Extract the (x, y) coordinate from the center of the cell holding the provided text.  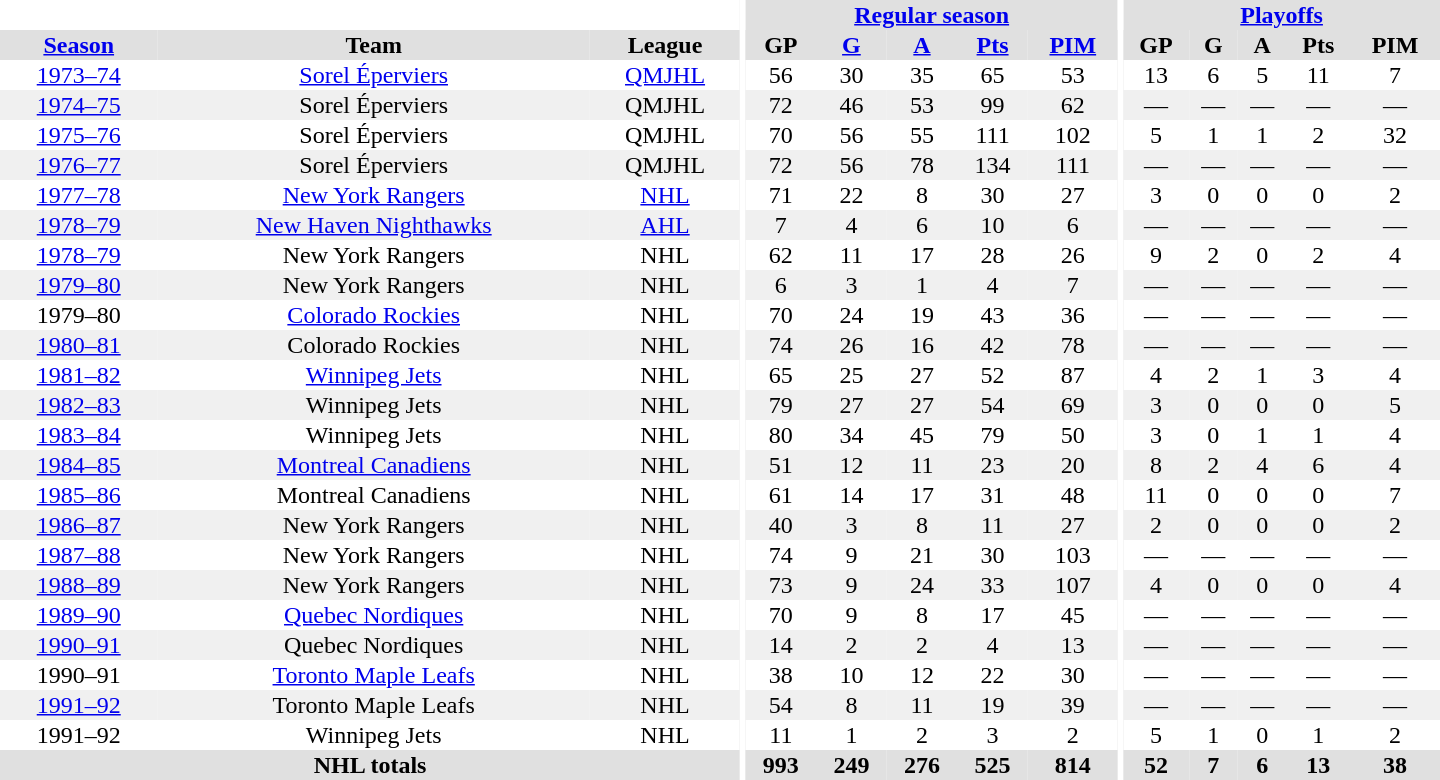
1973–74 (78, 75)
134 (992, 165)
1975–76 (78, 135)
23 (992, 465)
1988–89 (78, 585)
814 (1073, 765)
Playoffs (1282, 15)
31 (992, 495)
Regular season (932, 15)
Season (78, 45)
276 (922, 765)
1984–85 (78, 465)
1976–77 (78, 165)
Team (373, 45)
107 (1073, 585)
1974–75 (78, 105)
42 (992, 345)
43 (992, 315)
21 (922, 555)
103 (1073, 555)
39 (1073, 705)
51 (782, 465)
20 (1073, 465)
35 (922, 75)
73 (782, 585)
League (665, 45)
1977–78 (78, 195)
50 (1073, 435)
99 (992, 105)
993 (782, 765)
33 (992, 585)
48 (1073, 495)
NHL totals (370, 765)
71 (782, 195)
1989–90 (78, 615)
16 (922, 345)
249 (852, 765)
69 (1073, 405)
46 (852, 105)
New Haven Nighthawks (373, 225)
80 (782, 435)
34 (852, 435)
1982–83 (78, 405)
1987–88 (78, 555)
87 (1073, 375)
25 (852, 375)
36 (1073, 315)
40 (782, 525)
32 (1395, 135)
525 (992, 765)
61 (782, 495)
28 (992, 255)
1985–86 (78, 495)
55 (922, 135)
1980–81 (78, 345)
AHL (665, 225)
1981–82 (78, 375)
102 (1073, 135)
1986–87 (78, 525)
1983–84 (78, 435)
